Identify which cell holds the provided text, then report its [X, Y] central coordinate. 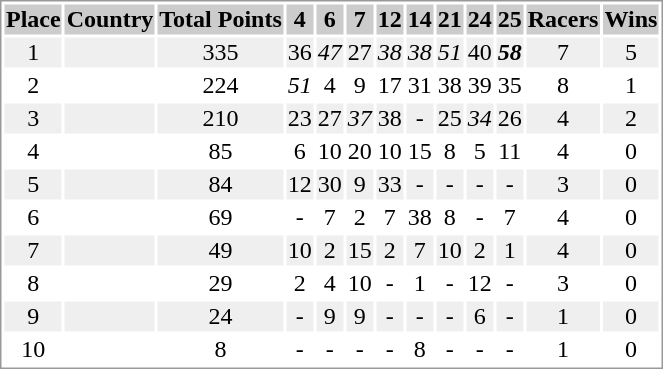
34 [480, 119]
224 [220, 85]
210 [220, 119]
26 [510, 119]
Country [110, 19]
39 [480, 85]
Racers [563, 19]
29 [220, 283]
20 [360, 151]
69 [220, 217]
84 [220, 185]
335 [220, 53]
21 [450, 19]
47 [330, 53]
49 [220, 251]
Place [33, 19]
58 [510, 53]
11 [510, 151]
23 [300, 119]
37 [360, 119]
30 [330, 185]
35 [510, 85]
17 [390, 85]
14 [420, 19]
31 [420, 85]
36 [300, 53]
33 [390, 185]
Total Points [220, 19]
85 [220, 151]
Wins [631, 19]
40 [480, 53]
